Return the [X, Y] coordinate for the center point of the cell that contains the specified text.  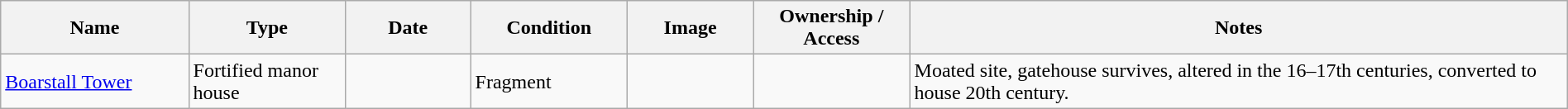
Boarstall Tower [94, 81]
Notes [1239, 28]
Ownership / Access [832, 28]
Moated site, gatehouse survives, altered in the 16–17th centuries, converted to house 20th century. [1239, 81]
Type [266, 28]
Fragment [549, 81]
Name [94, 28]
Fortified manor house [266, 81]
Date [409, 28]
Condition [549, 28]
Image [691, 28]
